Return (x, y) of the center of cell containing provided text 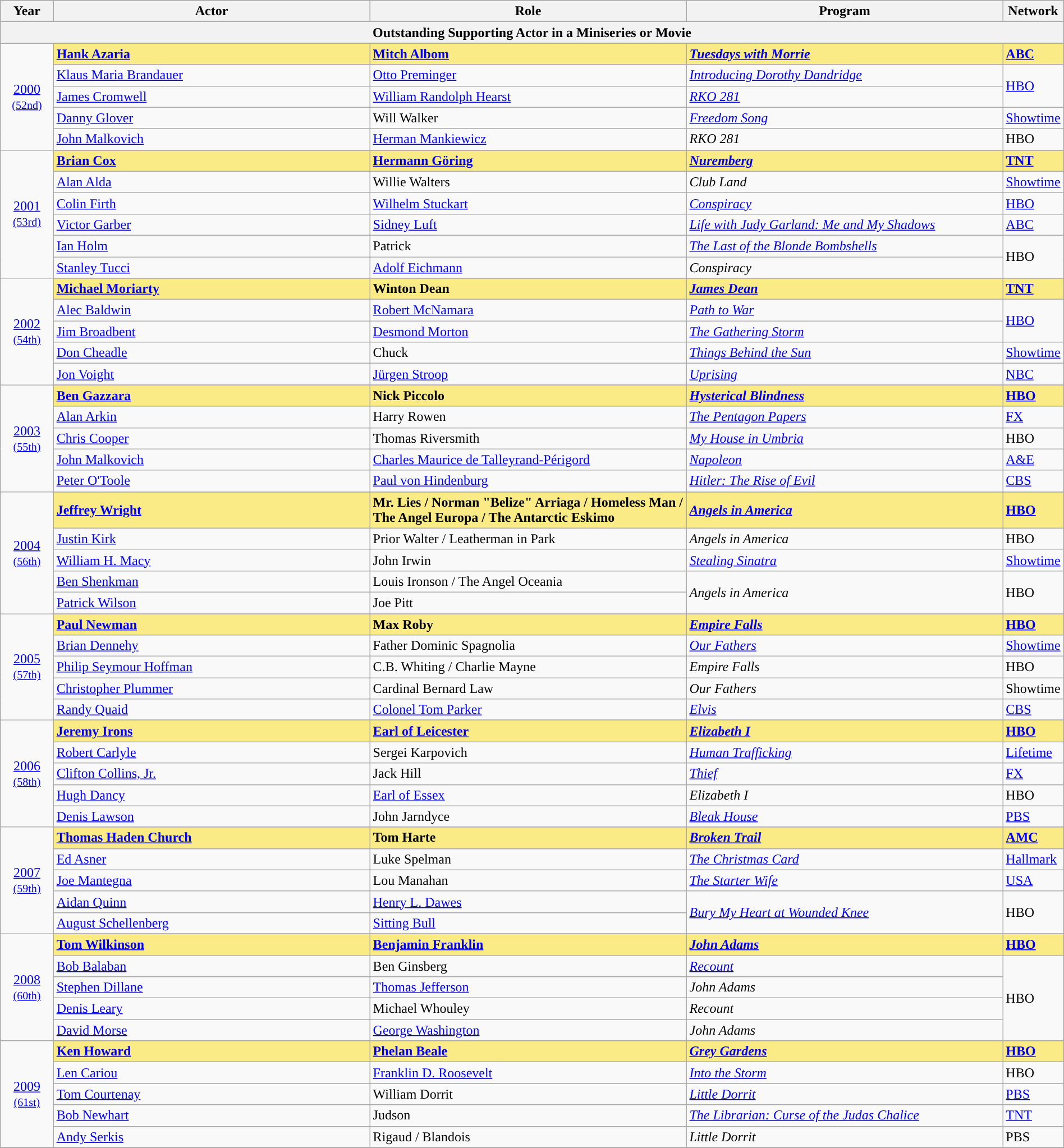
Tom Courtenay (212, 1094)
Father Dominic Spagnolia (528, 646)
2002(54th) (27, 332)
Thomas Riversmith (528, 438)
Alan Alda (212, 182)
Philip Seymour Hoffman (212, 667)
2008(60th) (27, 987)
Mitch Albom (528, 54)
Year (27, 11)
Will Walker (528, 118)
Colin Firth (212, 203)
Stanley Tucci (212, 268)
Willie Walters (528, 182)
Adolf Eichmann (528, 268)
Ian Holm (212, 246)
Outstanding Supporting Actor in a Miniseries or Movie (532, 33)
2000(52nd) (27, 97)
Judson (528, 1115)
Human Trafficking (845, 752)
Robert McNamara (528, 310)
Wilhelm Stuckart (528, 203)
Robert Carlyle (212, 752)
Nuremberg (845, 160)
Randy Quaid (212, 710)
Cardinal Bernard Law (528, 688)
Phelan Beale (528, 1051)
Bob Balaban (212, 966)
Aidan Quinn (212, 902)
Ed Asner (212, 859)
Stephen Dillane (212, 988)
Role (528, 11)
Brian Dennehy (212, 646)
John Jarndyce (528, 816)
William H. Macy (212, 560)
Desmond Morton (528, 332)
William Randolph Hearst (528, 97)
Ben Shenkman (212, 581)
Clifton Collins, Jr. (212, 774)
My House in Umbria (845, 438)
Sergei Karpovich (528, 752)
Alan Arkin (212, 417)
Path to War (845, 310)
Bleak House (845, 816)
Sitting Bull (528, 923)
Elvis (845, 710)
Hank Azaria (212, 54)
Max Roby (528, 624)
NBC (1033, 374)
The Last of the Blonde Bombshells (845, 246)
2004(56th) (27, 552)
2006(58th) (27, 774)
C.B. Whiting / Charlie Mayne (528, 667)
USA (1033, 880)
Joe Pitt (528, 603)
Paul Newman (212, 624)
Ben Gazzara (212, 396)
Hysterical Blindness (845, 396)
Michael Whouley (528, 1009)
Justin Kirk (212, 539)
Napoleon (845, 460)
Michael Moriarty (212, 289)
2003(55th) (27, 438)
Stealing Sinatra (845, 560)
Lou Manahan (528, 880)
Don Cheadle (212, 353)
Uprising (845, 374)
Jürgen Stroop (528, 374)
Ken Howard (212, 1051)
Sidney Luft (528, 224)
Alec Baldwin (212, 310)
William Dorrit (528, 1094)
Ben Ginsberg (528, 966)
Tom Wilkinson (212, 944)
Jack Hill (528, 774)
Jon Voight (212, 374)
Benjamin Franklin (528, 944)
Hermann Göring (528, 160)
The Gathering Storm (845, 332)
David Morse (212, 1030)
Denis Leary (212, 1009)
Luke Spelman (528, 859)
Len Cariou (212, 1073)
Thomas Haden Church (212, 838)
Jeremy Irons (212, 731)
Victor Garber (212, 224)
Hitler: The Rise of Evil (845, 481)
2007(59th) (27, 880)
Program (845, 11)
Patrick (528, 246)
The Librarian: Curse of the Judas Chalice (845, 1115)
James Cromwell (212, 97)
Bury My Heart at Wounded Knee (845, 912)
Broken Trail (845, 838)
Tom Harte (528, 838)
Nick Piccolo (528, 396)
Thief (845, 774)
AMC (1033, 838)
2001(53rd) (27, 214)
Denis Lawson (212, 816)
Joe Mantegna (212, 880)
Earl of Leicester (528, 731)
Chuck (528, 353)
Winton Dean (528, 289)
Earl of Essex (528, 795)
John Irwin (528, 560)
2009(61st) (27, 1094)
James Dean (845, 289)
Into the Storm (845, 1073)
Mr. Lies / Norman "Belize" Arriaga / Homeless Man / The Angel Europa / The Antarctic Eskimo (528, 509)
Tuesdays with Morrie (845, 54)
Brian Cox (212, 160)
Franklin D. Roosevelt (528, 1073)
Jeffrey Wright (212, 509)
Introducing Dorothy Dandridge (845, 75)
Andy Serkis (212, 1137)
Things Behind the Sun (845, 353)
Peter O'Toole (212, 481)
Henry L. Dawes (528, 902)
Hugh Dancy (212, 795)
Bob Newhart (212, 1115)
Herman Mankiewicz (528, 139)
Louis Ironson / The Angel Oceania (528, 581)
Colonel Tom Parker (528, 710)
Klaus Maria Brandauer (212, 75)
George Washington (528, 1030)
Freedom Song (845, 118)
Danny Glover (212, 118)
Club Land (845, 182)
Grey Gardens (845, 1051)
Chris Cooper (212, 438)
Lifetime (1033, 752)
2005(57th) (27, 667)
Charles Maurice de Talleyrand-Périgord (528, 460)
Jim Broadbent (212, 332)
The Pentagon Papers (845, 417)
Otto Preminger (528, 75)
Actor (212, 11)
The Christmas Card (845, 859)
Paul von Hindenburg (528, 481)
Rigaud / Blandois (528, 1137)
Patrick Wilson (212, 603)
Thomas Jefferson (528, 988)
The Starter Wife (845, 880)
Network (1033, 11)
A&E (1033, 460)
Hallmark (1033, 859)
Christopher Plummer (212, 688)
Life with Judy Garland: Me and My Shadows (845, 224)
August Schellenberg (212, 923)
Harry Rowen (528, 417)
Prior Walter / Leatherman in Park (528, 539)
